Scan for the cell matching the given text and deliver its [x, y] coordinate at center. 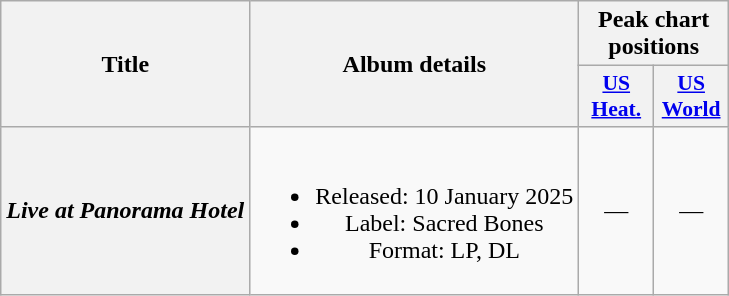
Peak chart positions [654, 34]
Title [126, 64]
Album details [414, 64]
USHeat. [616, 96]
Released: 10 January 2025Label: Sacred BonesFormat: LP, DL [414, 210]
USWorld [692, 96]
Live at Panorama Hotel [126, 210]
